Search for the cell housing the specified text and yield its (x, y) center coordinate. 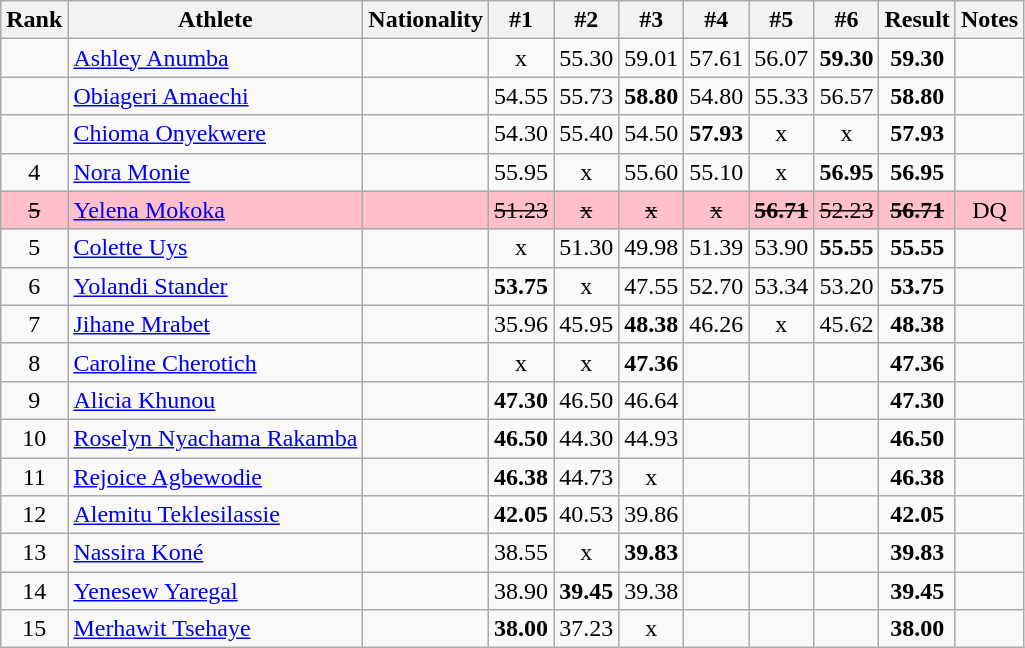
45.62 (846, 324)
45.95 (586, 324)
Colette Uys (216, 248)
Alicia Khunou (216, 400)
15 (34, 629)
51.30 (586, 248)
DQ (989, 210)
54.30 (522, 134)
Caroline Cherotich (216, 362)
59.01 (652, 58)
53.34 (782, 286)
37.23 (586, 629)
Athlete (216, 20)
57.61 (716, 58)
55.60 (652, 172)
Alemitu Teklesilassie (216, 515)
Obiageri Amaechi (216, 96)
Merhawit Tsehaye (216, 629)
12 (34, 515)
55.40 (586, 134)
49.98 (652, 248)
52.70 (716, 286)
55.30 (586, 58)
54.50 (652, 134)
Nassira Koné (216, 553)
8 (34, 362)
54.55 (522, 96)
#6 (846, 20)
Yolandi Stander (216, 286)
Nationality (426, 20)
Rank (34, 20)
55.33 (782, 96)
#2 (586, 20)
51.39 (716, 248)
13 (34, 553)
35.96 (522, 324)
44.73 (586, 477)
54.80 (716, 96)
Yelena Mokoka (216, 210)
6 (34, 286)
#5 (782, 20)
38.55 (522, 553)
4 (34, 172)
10 (34, 438)
Nora Monie (216, 172)
56.07 (782, 58)
40.53 (586, 515)
Chioma Onyekwere (216, 134)
46.64 (652, 400)
#3 (652, 20)
Yenesew Yaregal (216, 591)
55.73 (586, 96)
53.90 (782, 248)
Notes (989, 20)
44.93 (652, 438)
7 (34, 324)
55.10 (716, 172)
53.20 (846, 286)
#4 (716, 20)
9 (34, 400)
39.86 (652, 515)
Ashley Anumba (216, 58)
Rejoice Agbewodie (216, 477)
52.23 (846, 210)
39.38 (652, 591)
14 (34, 591)
56.57 (846, 96)
46.26 (716, 324)
38.90 (522, 591)
11 (34, 477)
55.95 (522, 172)
#1 (522, 20)
51.23 (522, 210)
Result (917, 20)
47.55 (652, 286)
Roselyn Nyachama Rakamba (216, 438)
Jihane Mrabet (216, 324)
44.30 (586, 438)
